Detect which cell encompasses the target text, then output its [x, y] center coordinate. 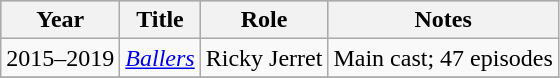
Ballers [160, 58]
Ricky Jerret [264, 58]
Role [264, 20]
Notes [443, 20]
Year [60, 20]
Title [160, 20]
2015–2019 [60, 58]
Main cast; 47 episodes [443, 58]
